Output the (x, y) coordinate of the center of the cell containing the given text.  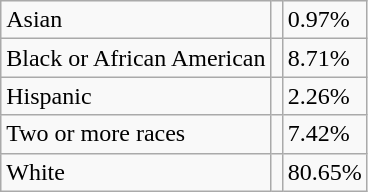
Hispanic (136, 96)
Two or more races (136, 134)
80.65% (324, 172)
White (136, 172)
2.26% (324, 96)
7.42% (324, 134)
0.97% (324, 20)
Black or African American (136, 58)
8.71% (324, 58)
Asian (136, 20)
